Locate the cell with the specified text and output its (x, y) center coordinate. 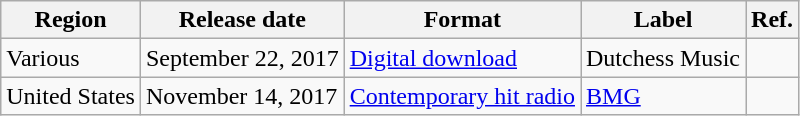
September 22, 2017 (242, 58)
Region (71, 20)
Ref. (772, 20)
Digital download (462, 58)
BMG (662, 96)
November 14, 2017 (242, 96)
Dutchess Music (662, 58)
Contemporary hit radio (462, 96)
Release date (242, 20)
Label (662, 20)
Format (462, 20)
United States (71, 96)
Various (71, 58)
